Identify which cell holds the provided text, then report its [X, Y] central coordinate. 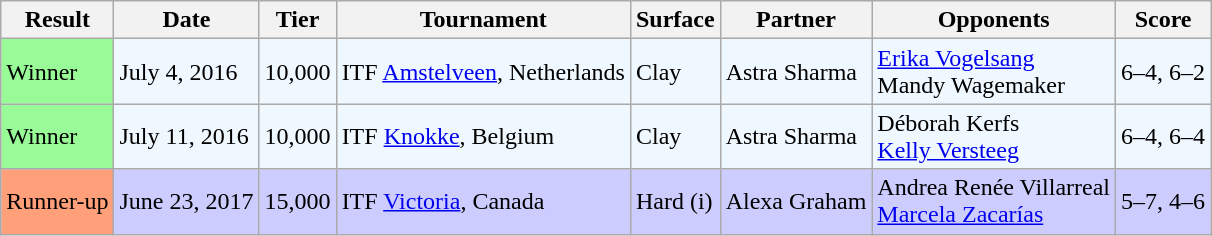
Score [1164, 20]
Opponents [994, 20]
6–4, 6–4 [1164, 136]
Déborah Kerfs Kelly Versteeg [994, 136]
ITF Knokke, Belgium [483, 136]
July 11, 2016 [186, 136]
Result [58, 20]
Erika Vogelsang Mandy Wagemaker [994, 72]
Date [186, 20]
Partner [796, 20]
Alexa Graham [796, 202]
Tier [298, 20]
July 4, 2016 [186, 72]
5–7, 4–6 [1164, 202]
Runner-up [58, 202]
ITF Amstelveen, Netherlands [483, 72]
Hard (i) [675, 202]
15,000 [298, 202]
Surface [675, 20]
ITF Victoria, Canada [483, 202]
June 23, 2017 [186, 202]
Andrea Renée Villarreal Marcela Zacarías [994, 202]
Tournament [483, 20]
6–4, 6–2 [1164, 72]
